Output the (X, Y) coordinate of the center of the cell containing the given text.  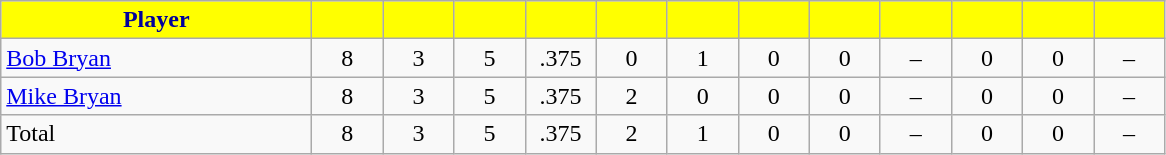
Player (156, 20)
Bob Bryan (156, 58)
Total (156, 134)
Mike Bryan (156, 96)
